Find where the given text appears and provide that cell's center as (X, Y) coordinate. 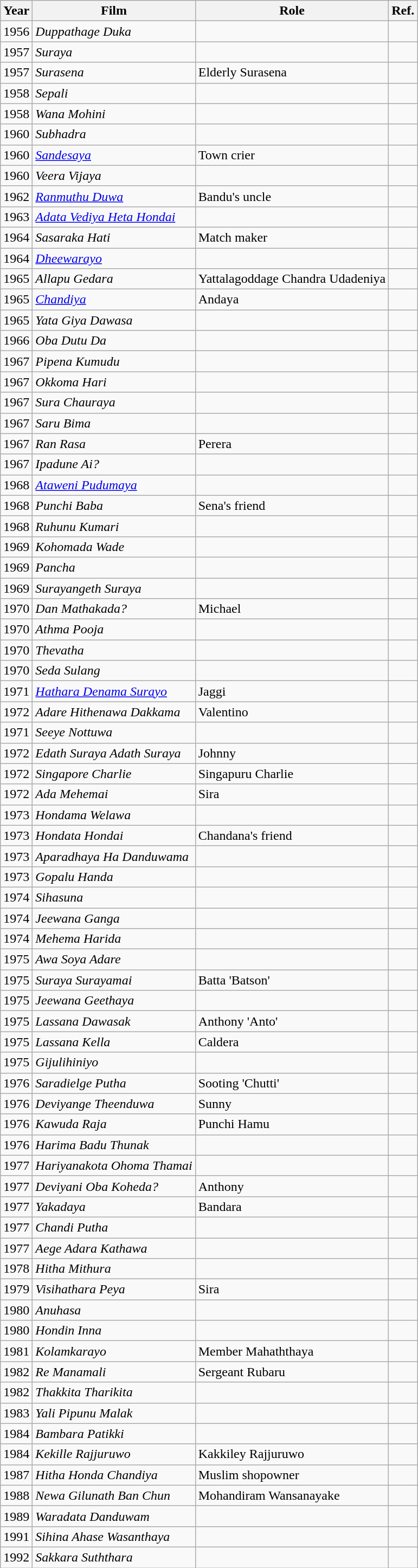
Hondama Welawa (114, 815)
Visihathara Peya (114, 1290)
Kolamkarayo (114, 1351)
Thevatha (114, 650)
Kekille Rajjuruwo (114, 1454)
Hondin Inna (114, 1331)
Anuhasa (114, 1310)
Bandu's uncle (292, 196)
Waradata Danduwam (114, 1516)
Lassana Kella (114, 1042)
Perera (292, 444)
Pancha (114, 567)
Lassana Dawasak (114, 1021)
Gopalu Handa (114, 877)
Kawuda Raja (114, 1124)
Ada Mehemai (114, 794)
Sasaraka Hati (114, 237)
Sooting 'Chutti' (292, 1083)
Michael (292, 609)
Subhadra (114, 134)
Town crier (292, 155)
Valentino (292, 712)
Edath Suraya Adath Suraya (114, 753)
Mohandiram Wansanayake (292, 1495)
Adata Vediya Heta Hondai (114, 217)
Sihina Ahase Wasanthaya (114, 1537)
1978 (16, 1269)
Elderly Surasena (292, 73)
Seda Sulang (114, 671)
Re Manamali (114, 1372)
Ataweni Pudumaya (114, 485)
Sergeant Rubaru (292, 1372)
Ref. (403, 11)
Jeewana Geethaya (114, 1001)
1991 (16, 1537)
Sepali (114, 93)
Kohomada Wade (114, 547)
Allapu Gedara (114, 279)
Dheewarayo (114, 258)
Hathara Denama Surayo (114, 691)
Ranmuthu Duwa (114, 196)
1981 (16, 1351)
Yakadaya (114, 1207)
Seeye Nottuwa (114, 733)
Newa Gilunath Ban Chun (114, 1495)
Yali Pipunu Malak (114, 1413)
Sura Chauraya (114, 403)
Member Mahaththaya (292, 1351)
1962 (16, 196)
Singapuru Charlie (292, 774)
Bambara Patikki (114, 1434)
Deviyani Oba Koheda? (114, 1186)
Match maker (292, 237)
Role (292, 11)
Sunny (292, 1104)
1988 (16, 1495)
Okkoma Hari (114, 382)
Surasena (114, 73)
Suraya Surayamai (114, 980)
Aege Adara Kathawa (114, 1248)
Ipadune Ai? (114, 464)
Jaggi (292, 691)
Hitha Mithura (114, 1269)
Jeewana Ganga (114, 918)
Pipena Kumudu (114, 361)
Athma Pooja (114, 630)
1992 (16, 1557)
Deviyange Theenduwa (114, 1104)
1983 (16, 1413)
Caldera (292, 1042)
Bandara (292, 1207)
Hondata Hondai (114, 835)
Batta 'Batson' (292, 980)
Surayangeth Suraya (114, 588)
Anthony (292, 1186)
Wana Mohini (114, 114)
Johnny (292, 753)
Sakkara Suththara (114, 1557)
Chandana's friend (292, 835)
Sena's friend (292, 506)
Punchi Baba (114, 506)
Anthony 'Anto' (292, 1021)
Chandiya (114, 300)
Oba Dutu Da (114, 341)
Ruhunu Kumari (114, 526)
Harima Badu Thunak (114, 1145)
Andaya (292, 300)
Punchi Hamu (292, 1124)
Hitha Honda Chandiya (114, 1475)
Gijulihiniyo (114, 1062)
Awa Soya Adare (114, 960)
Singapore Charlie (114, 774)
Suraya (114, 52)
Ran Rasa (114, 444)
Aparadhaya Ha Danduwama (114, 856)
Chandi Putha (114, 1227)
Hariyanakota Ohoma Thamai (114, 1165)
1979 (16, 1290)
Muslim shopowner (292, 1475)
Sandesaya (114, 155)
Thakkita Tharikita (114, 1392)
Duppathage Duka (114, 31)
Sihasuna (114, 897)
Yata Giya Dawasa (114, 320)
Saradielge Putha (114, 1083)
Mehema Harida (114, 939)
Veera Vijaya (114, 176)
Dan Mathakada? (114, 609)
1966 (16, 341)
Year (16, 11)
Kakkiley Rajjuruwo (292, 1454)
Adare Hithenawa Dakkama (114, 712)
Film (114, 11)
Saru Bima (114, 423)
1989 (16, 1516)
Yattalagoddage Chandra Udadeniya (292, 279)
1963 (16, 217)
1987 (16, 1475)
1956 (16, 31)
